Identify which cell holds the provided text, then report its (X, Y) central coordinate. 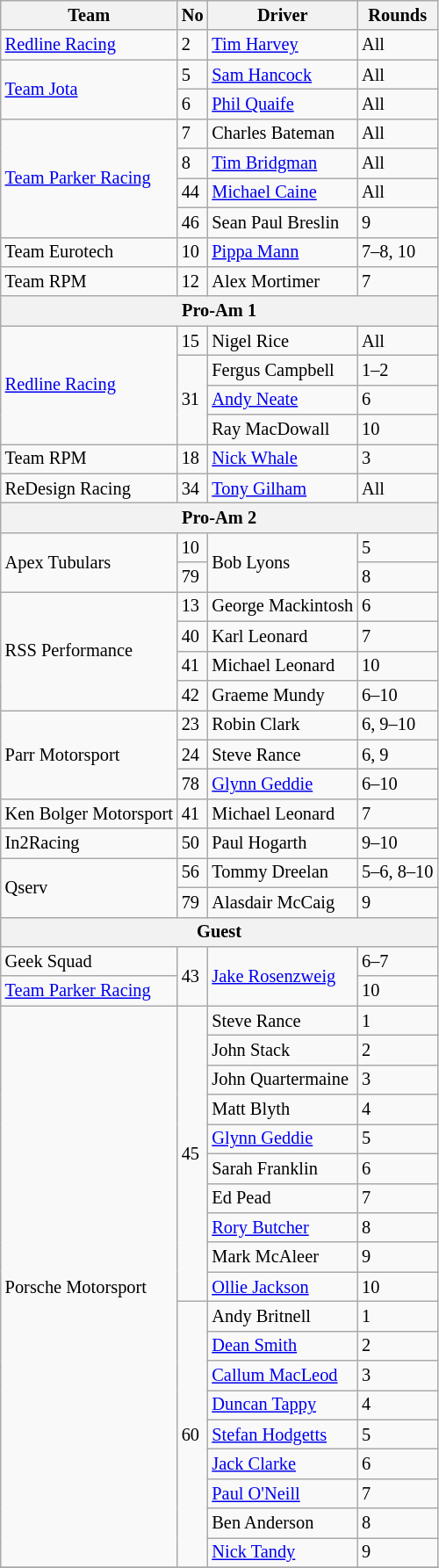
Team Eurotech (90, 252)
12 (193, 281)
Nick Whale (283, 459)
Nigel Rice (283, 341)
Parr Motorsport (90, 754)
9–10 (397, 843)
78 (193, 784)
Bob Lyons (283, 562)
No (193, 15)
40 (193, 636)
Paul Hogarth (283, 843)
Rory Butcher (283, 1227)
7–8, 10 (397, 252)
Mark McAleer (283, 1257)
Ken Bolger Motorsport (90, 813)
60 (193, 1434)
Team Jota (90, 90)
Matt Blyth (283, 1109)
ReDesign Racing (90, 488)
Pippa Mann (283, 252)
Sam Hancock (283, 75)
44 (193, 192)
Ray MacDowall (283, 430)
13 (193, 606)
5–6, 8–10 (397, 872)
Paul O'Neill (283, 1493)
18 (193, 459)
31 (193, 399)
Team (90, 15)
6, 9 (397, 755)
Sarah Franklin (283, 1168)
Apex Tubulars (90, 562)
RSS Performance (90, 650)
Guest (219, 932)
24 (193, 755)
Qserv (90, 887)
John Stack (283, 1050)
Sean Paul Breslin (283, 222)
Geek Squad (90, 961)
Tony Gilham (283, 488)
Stefan Hodgetts (283, 1434)
Tim Bridgman (283, 163)
Ed Pead (283, 1198)
46 (193, 222)
56 (193, 872)
Andy Britnell (283, 1316)
6, 9–10 (397, 725)
Andy Neate (283, 400)
Ben Anderson (283, 1523)
Jake Rosenzweig (283, 975)
42 (193, 695)
Michael Caine (283, 192)
Pro-Am 2 (219, 517)
Robin Clark (283, 725)
50 (193, 843)
Phil Quaife (283, 104)
In2Racing (90, 843)
45 (193, 1154)
Alex Mortimer (283, 281)
Tim Harvey (283, 45)
Duncan Tappy (283, 1405)
Porsche Motorsport (90, 1286)
Nick Tandy (283, 1552)
43 (193, 975)
Ollie Jackson (283, 1287)
Jack Clarke (283, 1464)
15 (193, 341)
Dean Smith (283, 1346)
Callum MacLeod (283, 1376)
Karl Leonard (283, 636)
6–7 (397, 961)
34 (193, 488)
1–2 (397, 370)
Tommy Dreelan (283, 872)
Fergus Campbell (283, 370)
Pro-Am 1 (219, 311)
Rounds (397, 15)
George Mackintosh (283, 606)
23 (193, 725)
Charles Bateman (283, 134)
Alasdair McCaig (283, 902)
John Quartermaine (283, 1080)
Driver (283, 15)
Graeme Mundy (283, 695)
